Detect which cell encompasses the target text, then output its [x, y] center coordinate. 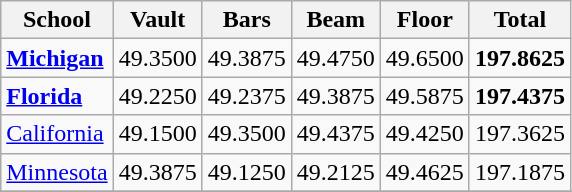
49.2125 [336, 172]
Florida [57, 96]
School [57, 20]
California [57, 134]
Minnesota [57, 172]
Bars [246, 20]
49.4250 [424, 134]
197.4375 [520, 96]
49.1500 [158, 134]
Floor [424, 20]
49.4625 [424, 172]
49.6500 [424, 58]
Vault [158, 20]
Total [520, 20]
49.2375 [246, 96]
49.4375 [336, 134]
49.5875 [424, 96]
197.8625 [520, 58]
Beam [336, 20]
197.3625 [520, 134]
49.4750 [336, 58]
49.1250 [246, 172]
Michigan [57, 58]
49.2250 [158, 96]
197.1875 [520, 172]
